Return the [X, Y] coordinate for the center point of the cell that contains the specified text.  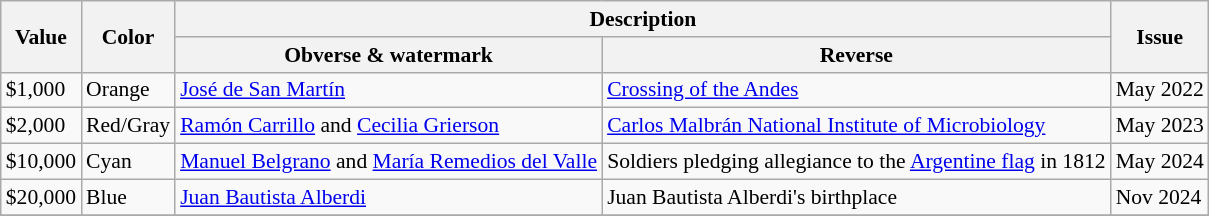
Crossing of the Andes [856, 90]
Reverse [856, 55]
Cyan [128, 162]
Value [41, 36]
Red/Gray [128, 126]
Description [643, 19]
$10,000 [41, 162]
$2,000 [41, 126]
May 2024 [1160, 162]
Manuel Belgrano and María Remedios del Valle [388, 162]
$20,000 [41, 197]
Soldiers pledging allegiance to the Argentine flag in 1812 [856, 162]
Obverse & watermark [388, 55]
Color [128, 36]
$1,000 [41, 90]
Ramón Carrillo and Cecilia Grierson [388, 126]
Nov 2024 [1160, 197]
Juan Bautista Alberdi [388, 197]
Carlos Malbrán National Institute of Microbiology [856, 126]
Blue [128, 197]
Juan Bautista Alberdi's birthplace [856, 197]
May 2022 [1160, 90]
Orange [128, 90]
May 2023 [1160, 126]
Issue [1160, 36]
José de San Martín [388, 90]
